Find where the given text appears and provide that cell's center as (x, y) coordinate. 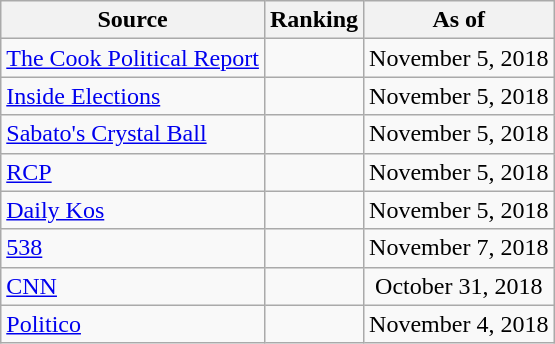
As of (459, 20)
Inside Elections (133, 96)
November 4, 2018 (459, 324)
October 31, 2018 (459, 286)
CNN (133, 286)
The Cook Political Report (133, 58)
November 7, 2018 (459, 248)
RCP (133, 172)
538 (133, 248)
Ranking (314, 20)
Sabato's Crystal Ball (133, 134)
Politico (133, 324)
Source (133, 20)
Daily Kos (133, 210)
